Determine the [X, Y] coordinate at the center of the cell enclosing the given text.  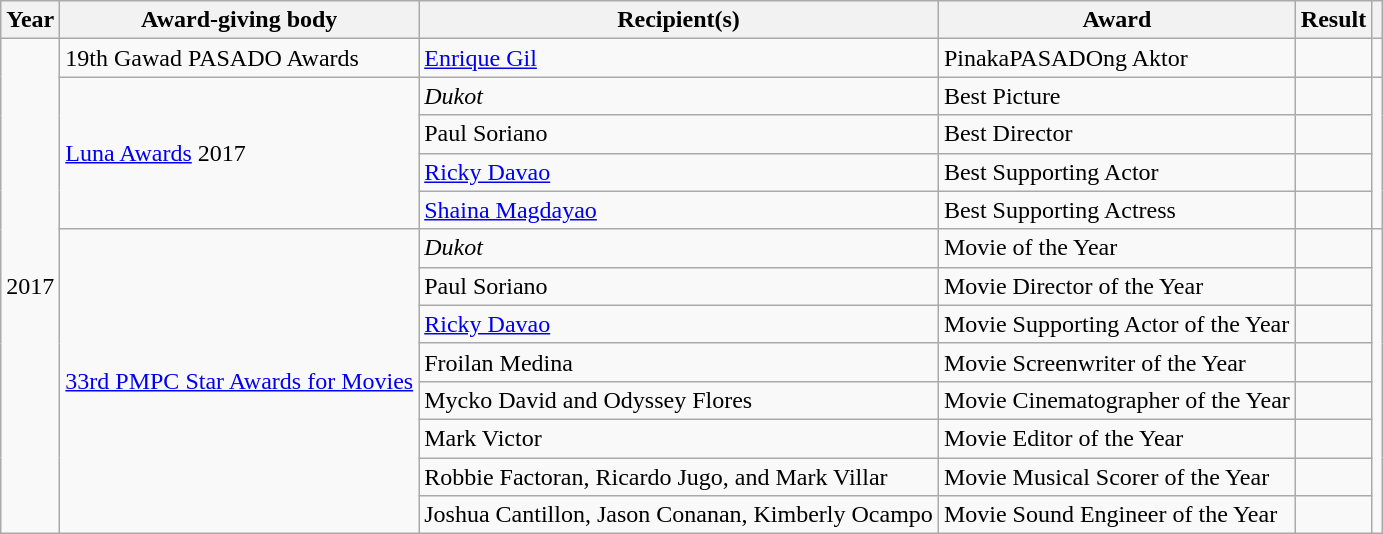
Movie Director of the Year [1116, 286]
Award [1116, 20]
33rd PMPC Star Awards for Movies [240, 381]
Movie of the Year [1116, 248]
Best Picture [1116, 96]
Best Director [1116, 134]
Froilan Medina [679, 362]
PinakaPASADOng Aktor [1116, 58]
Movie Editor of the Year [1116, 438]
Shaina Magdayao [679, 210]
Year [30, 20]
Movie Screenwriter of the Year [1116, 362]
Movie Sound Engineer of the Year [1116, 515]
Mycko David and Odyssey Flores [679, 400]
Result [1333, 20]
2017 [30, 286]
Movie Musical Scorer of the Year [1116, 477]
Movie Supporting Actor of the Year [1116, 324]
Robbie Factoran, Ricardo Jugo, and Mark Villar [679, 477]
19th Gawad PASADO Awards [240, 58]
Luna Awards 2017 [240, 153]
Best Supporting Actor [1116, 172]
Award-giving body [240, 20]
Movie Cinematographer of the Year [1116, 400]
Joshua Cantillon, Jason Conanan, Kimberly Ocampo [679, 515]
Enrique Gil [679, 58]
Recipient(s) [679, 20]
Best Supporting Actress [1116, 210]
Mark Victor [679, 438]
